Identify which cell holds the provided text, then report its (x, y) central coordinate. 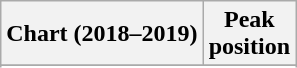
Peakposition (249, 34)
Chart (2018–2019) (102, 34)
